Output the (X, Y) coordinate of the center of the cell containing the given text.  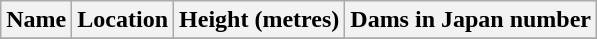
Dams in Japan number (471, 20)
Height (metres) (260, 20)
Location (123, 20)
Name (36, 20)
